Search for the cell housing the specified text and yield its (X, Y) center coordinate. 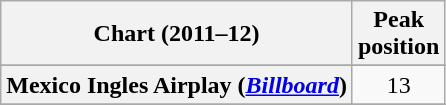
Chart (2011–12) (177, 34)
Peakposition (398, 34)
Mexico Ingles Airplay (Billboard) (177, 85)
13 (398, 85)
